Return (X, Y) of the center of cell containing provided text 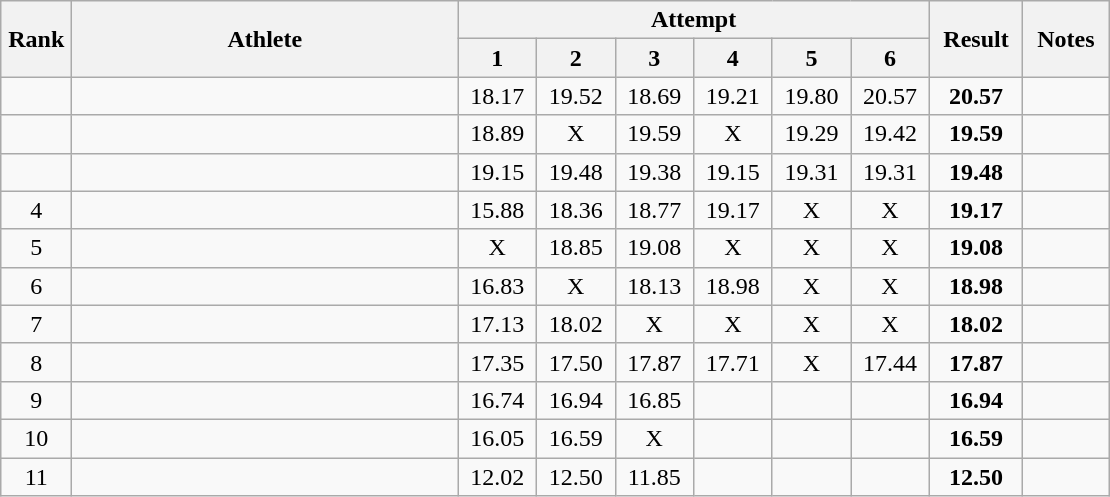
19.21 (734, 96)
16.74 (498, 400)
19.38 (654, 172)
18.77 (654, 210)
17.50 (576, 362)
18.17 (498, 96)
8 (36, 362)
19.29 (812, 134)
Attempt (694, 20)
16.85 (654, 400)
17.44 (890, 362)
7 (36, 324)
16.05 (498, 438)
2 (576, 58)
12.02 (498, 477)
Athlete (265, 39)
18.85 (576, 248)
16.83 (498, 286)
19.52 (576, 96)
18.13 (654, 286)
11.85 (654, 477)
18.69 (654, 96)
9 (36, 400)
17.71 (734, 362)
3 (654, 58)
Notes (1066, 39)
18.36 (576, 210)
11 (36, 477)
Rank (36, 39)
18.89 (498, 134)
19.80 (812, 96)
1 (498, 58)
10 (36, 438)
17.13 (498, 324)
Result (976, 39)
19.42 (890, 134)
15.88 (498, 210)
17.35 (498, 362)
